Identify which cell holds the provided text, then report its (x, y) central coordinate. 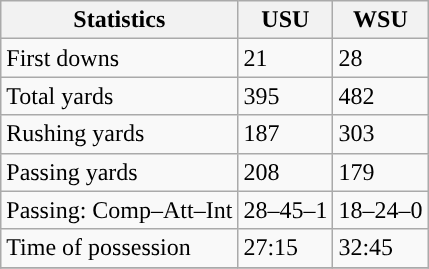
21 (286, 58)
187 (286, 134)
208 (286, 172)
27:15 (286, 248)
18–24–0 (380, 210)
32:45 (380, 248)
395 (286, 96)
WSU (380, 20)
Time of possession (120, 248)
179 (380, 172)
Total yards (120, 96)
Passing yards (120, 172)
303 (380, 134)
First downs (120, 58)
482 (380, 96)
28 (380, 58)
USU (286, 20)
Statistics (120, 20)
Rushing yards (120, 134)
28–45–1 (286, 210)
Passing: Comp–Att–Int (120, 210)
